Return [X, Y] of the center of cell containing provided text 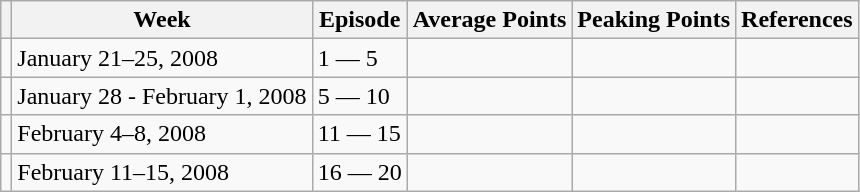
Episode [360, 20]
1 — 5 [360, 58]
References [798, 20]
5 — 10 [360, 96]
January 28 - February 1, 2008 [162, 96]
Average Points [490, 20]
February 11–15, 2008 [162, 172]
Week [162, 20]
January 21–25, 2008 [162, 58]
February 4–8, 2008 [162, 134]
11 — 15 [360, 134]
Peaking Points [654, 20]
16 — 20 [360, 172]
